Output the (x, y) coordinate of the center of the cell containing the given text.  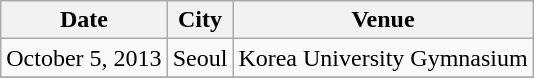
Venue (383, 20)
Korea University Gymnasium (383, 58)
City (200, 20)
October 5, 2013 (84, 58)
Seoul (200, 58)
Date (84, 20)
